From the cell containing the given text, extract its center point as (X, Y) coordinate. 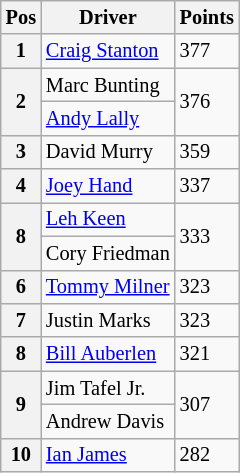
Joey Hand (108, 186)
Marc Bunting (108, 85)
377 (207, 51)
Andy Lally (108, 118)
Pos (21, 17)
9 (21, 404)
10 (21, 455)
Jim Tafel Jr. (108, 388)
4 (21, 186)
3 (21, 152)
David Murry (108, 152)
1 (21, 51)
Craig Stanton (108, 51)
Justin Marks (108, 320)
Points (207, 17)
321 (207, 354)
Andrew Davis (108, 421)
Ian James (108, 455)
6 (21, 287)
Cory Friedman (108, 253)
Tommy Milner (108, 287)
376 (207, 102)
Bill Auberlen (108, 354)
Leh Keen (108, 219)
282 (207, 455)
333 (207, 236)
307 (207, 404)
337 (207, 186)
7 (21, 320)
Driver (108, 17)
359 (207, 152)
2 (21, 102)
